For the text-containing cell, return its midpoint in [x, y] coordinate format. 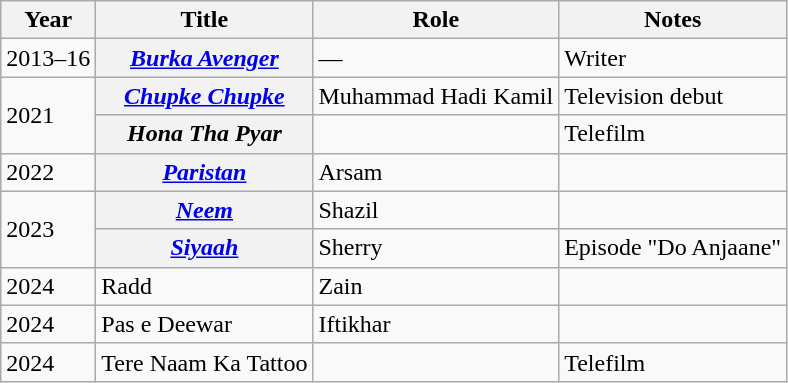
— [436, 58]
Shazil [436, 210]
Pas e Deewar [204, 324]
2013–16 [48, 58]
Iftikhar [436, 324]
Radd [204, 286]
2023 [48, 229]
Title [204, 20]
Writer [673, 58]
Tere Naam Ka Tattoo [204, 362]
Television debut [673, 96]
Zain [436, 286]
Episode "Do Anjaane" [673, 248]
Notes [673, 20]
Neem [204, 210]
Burka Avenger [204, 58]
2021 [48, 115]
Siyaah [204, 248]
Hona Tha Pyar [204, 134]
Paristan [204, 172]
Role [436, 20]
Arsam [436, 172]
Chupke Chupke [204, 96]
Year [48, 20]
2022 [48, 172]
Sherry [436, 248]
Muhammad Hadi Kamil [436, 96]
